Return [X, Y] of the center of cell containing provided text 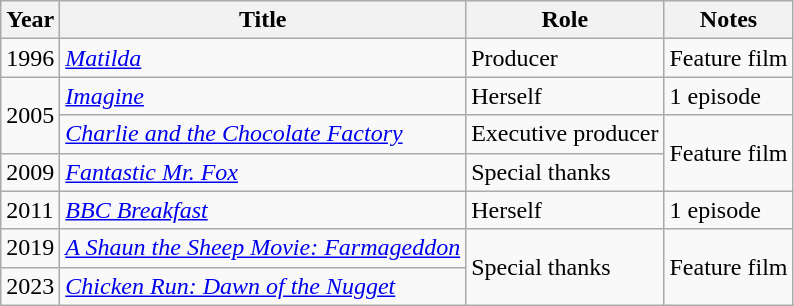
1996 [30, 58]
A Shaun the Sheep Movie: Farmageddon [263, 248]
Title [263, 20]
Matilda [263, 58]
Role [565, 20]
2019 [30, 248]
2011 [30, 210]
Year [30, 20]
Producer [565, 58]
2023 [30, 286]
Fantastic Mr. Fox [263, 172]
2005 [30, 115]
Notes [728, 20]
Chicken Run: Dawn of the Nugget [263, 286]
Executive producer [565, 134]
2009 [30, 172]
Imagine [263, 96]
Charlie and the Chocolate Factory [263, 134]
BBC Breakfast [263, 210]
